Locate the cell with the specified text and output its (x, y) center coordinate. 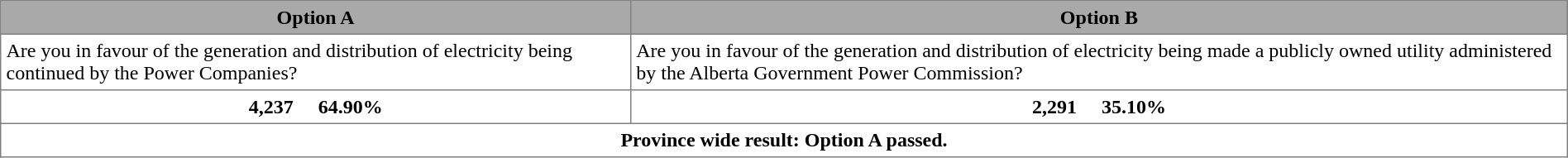
Province wide result: Option A passed. (784, 140)
Option A (316, 17)
4,237 64.90% (316, 107)
2,291 35.10% (1100, 107)
Option B (1100, 17)
Are you in favour of the generation and distribution of electricity being continued by the Power Companies? (316, 62)
